Provide the (X, Y) coordinate of the cell's center where the given text is located.  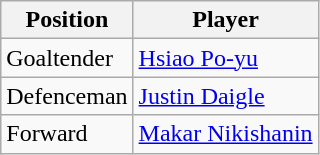
Defenceman (67, 96)
Justin Daigle (226, 96)
Hsiao Po-yu (226, 58)
Position (67, 20)
Forward (67, 134)
Goaltender (67, 58)
Player (226, 20)
Makar Nikishanin (226, 134)
